Scan for the cell matching the given text and deliver its (x, y) coordinate at center. 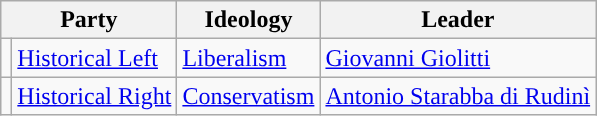
Historical Right (94, 96)
Liberalism (248, 58)
Conservatism (248, 96)
Antonio Starabba di Rudinì (458, 96)
Leader (458, 20)
Party (89, 20)
Historical Left (94, 58)
Ideology (248, 20)
Giovanni Giolitti (458, 58)
